Output the (x, y) coordinate of the center of the cell containing the given text.  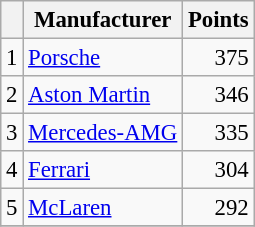
1 (12, 58)
Manufacturer (103, 20)
346 (218, 95)
Ferrari (103, 170)
Points (218, 20)
McLaren (103, 208)
292 (218, 208)
5 (12, 208)
335 (218, 133)
4 (12, 170)
Porsche (103, 58)
375 (218, 58)
3 (12, 133)
Mercedes-AMG (103, 133)
304 (218, 170)
Aston Martin (103, 95)
2 (12, 95)
